Return the (X, Y) coordinate for the center point of the cell that contains the specified text.  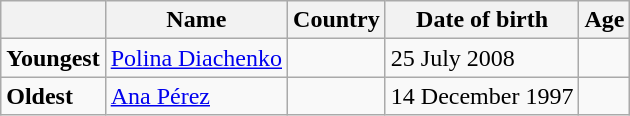
14 December 1997 (482, 96)
Country (337, 20)
Ana Pérez (196, 96)
Oldest (53, 96)
Polina Diachenko (196, 58)
Date of birth (482, 20)
25 July 2008 (482, 58)
Age (604, 20)
Youngest (53, 58)
Name (196, 20)
